Provide the [X, Y] coordinate of the cell's center where the given text is located.  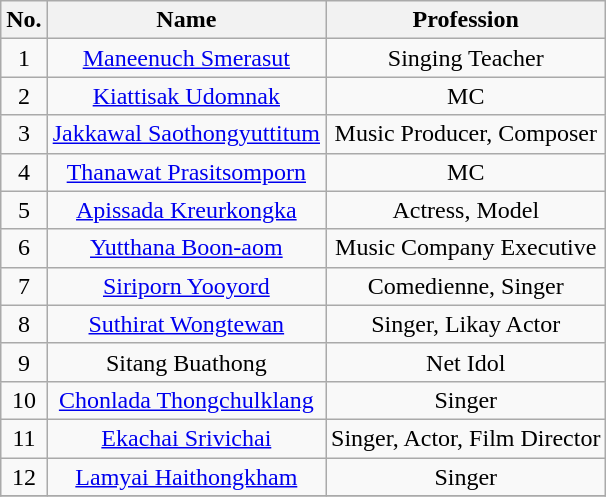
Maneenuch Smerasut [186, 58]
12 [24, 477]
Chonlada Thongchulklang [186, 400]
11 [24, 438]
2 [24, 96]
5 [24, 210]
Siriporn Yooyord [186, 286]
Net Idol [466, 362]
6 [24, 248]
10 [24, 400]
Apissada Kreurkongka [186, 210]
Thanawat Prasitsomporn [186, 172]
Singing Teacher [466, 58]
8 [24, 324]
Ekachai Srivichai [186, 438]
Yutthana Boon-aom [186, 248]
3 [24, 134]
No. [24, 20]
Music Producer, Composer [466, 134]
1 [24, 58]
Sitang Buathong [186, 362]
Comedienne, Singer [466, 286]
Jakkawal Saothongyuttitum [186, 134]
4 [24, 172]
Music Company Executive [466, 248]
Kiattisak Udomnak [186, 96]
Suthirat Wongtewan [186, 324]
Actress, Model [466, 210]
Singer, Actor, Film Director [466, 438]
9 [24, 362]
7 [24, 286]
Profession [466, 20]
Lamyai Haithongkham [186, 477]
Singer, Likay Actor [466, 324]
Name [186, 20]
